Detect which cell encompasses the target text, then output its [X, Y] center coordinate. 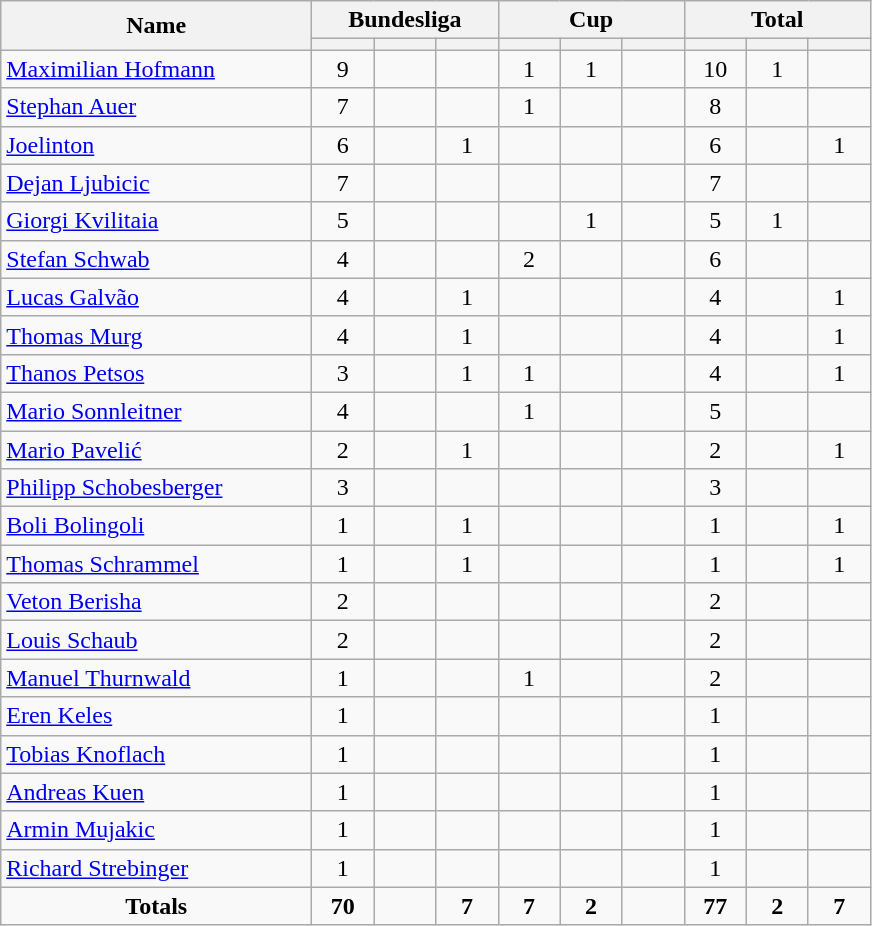
Thomas Schrammel [156, 564]
Thanos Petsos [156, 373]
Dejan Ljubicic [156, 183]
Mario Pavelić [156, 449]
Manuel Thurnwald [156, 678]
Thomas Murg [156, 335]
9 [343, 69]
Armin Mujakic [156, 830]
8 [715, 107]
Lucas Galvão [156, 297]
Totals [156, 906]
Richard Strebinger [156, 868]
Joelinton [156, 145]
Maximilian Hofmann [156, 69]
10 [715, 69]
Louis Schaub [156, 640]
70 [343, 906]
Boli Bolingoli [156, 526]
Name [156, 26]
Tobias Knoflach [156, 754]
Cup [591, 20]
Philipp Schobesberger [156, 488]
Andreas Kuen [156, 792]
Stephan Auer [156, 107]
Mario Sonnleitner [156, 411]
Total [777, 20]
Stefan Schwab [156, 259]
Giorgi Kvilitaia [156, 221]
Veton Berisha [156, 602]
Eren Keles [156, 716]
Bundesliga [405, 20]
77 [715, 906]
